Search for the cell housing the specified text and yield its [X, Y] center coordinate. 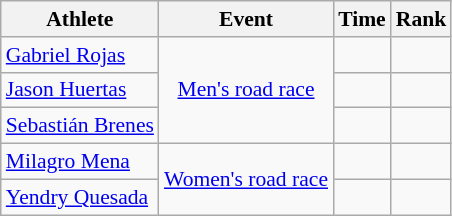
Men's road race [246, 90]
Event [246, 19]
Jason Huertas [80, 90]
Sebastián Brenes [80, 126]
Athlete [80, 19]
Yendry Quesada [80, 197]
Rank [422, 19]
Time [362, 19]
Gabriel Rojas [80, 55]
Women's road race [246, 180]
Milagro Mena [80, 162]
